Determine the [x, y] coordinate at the center of the cell enclosing the given text.  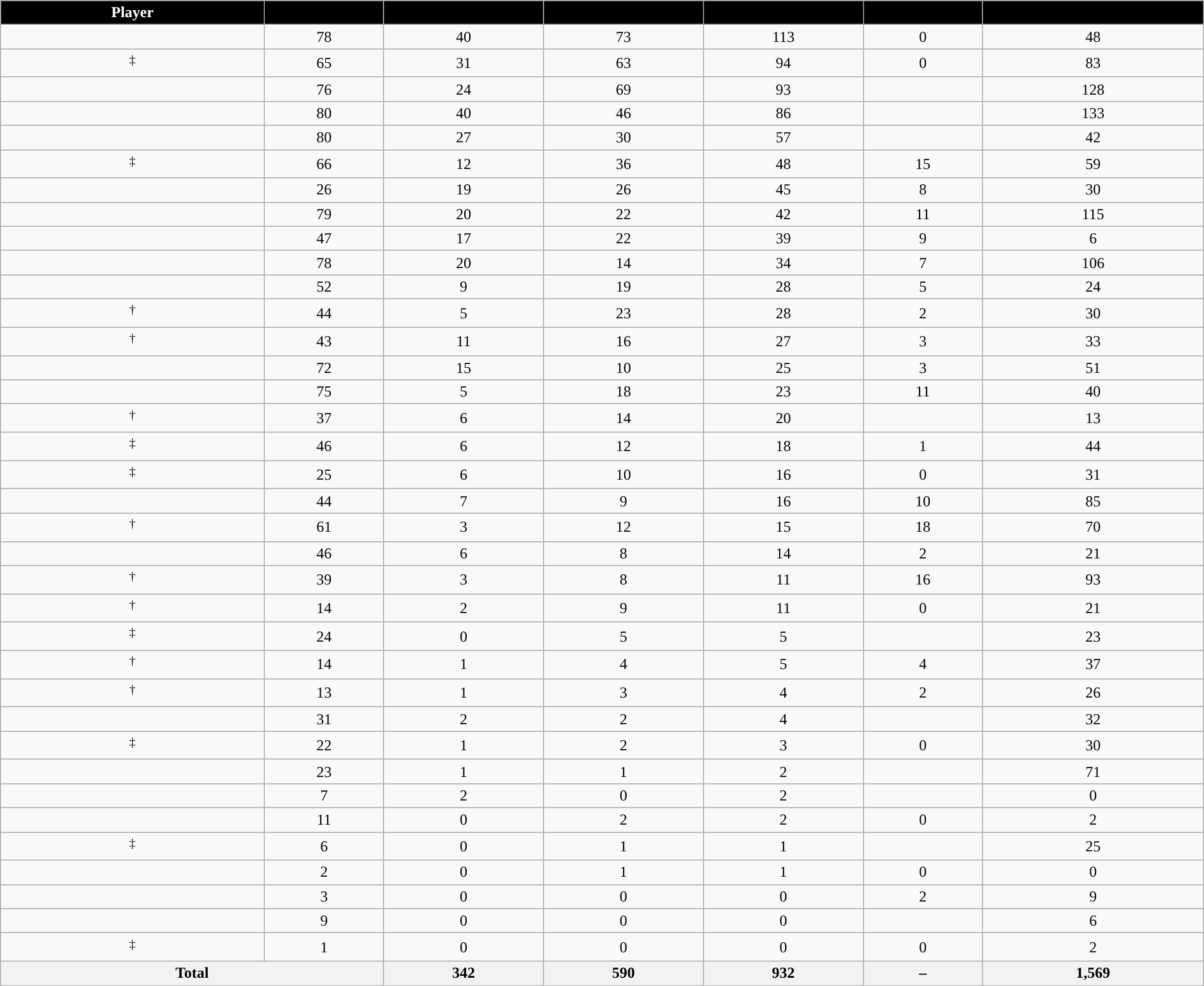
94 [784, 64]
106 [1093, 262]
65 [324, 64]
32 [1093, 719]
83 [1093, 64]
113 [784, 37]
59 [1093, 164]
590 [624, 973]
– [923, 973]
47 [324, 238]
115 [1093, 214]
Total [192, 973]
70 [1093, 527]
128 [1093, 89]
36 [624, 164]
52 [324, 287]
66 [324, 164]
72 [324, 368]
86 [784, 113]
71 [1093, 771]
133 [1093, 113]
34 [784, 262]
51 [1093, 368]
45 [784, 190]
63 [624, 64]
342 [464, 973]
17 [464, 238]
932 [784, 973]
79 [324, 214]
Player [133, 13]
57 [784, 138]
43 [324, 342]
76 [324, 89]
75 [324, 392]
69 [624, 89]
85 [1093, 501]
61 [324, 527]
33 [1093, 342]
1,569 [1093, 973]
73 [624, 37]
